Determine the [x, y] coordinate at the center of the cell enclosing the given text.  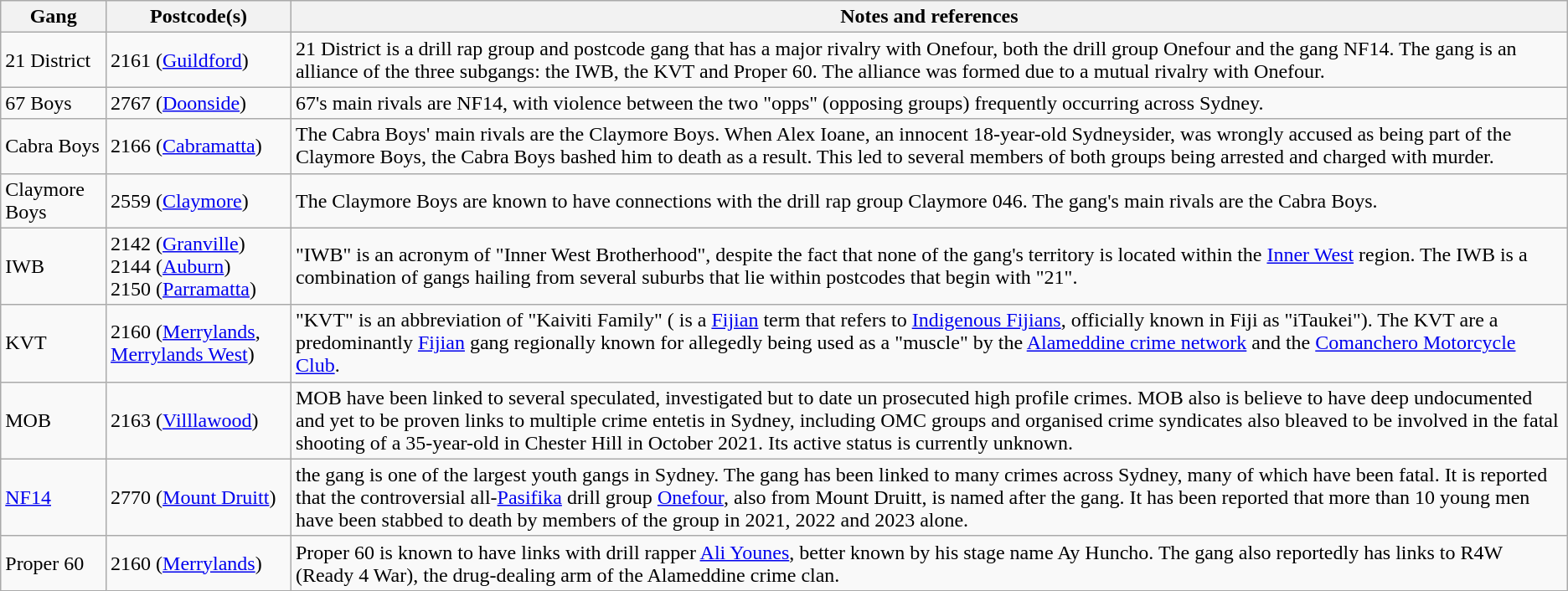
IWB [54, 266]
2767 (Doonside) [199, 103]
2160 (Merrylands, Merrylands West) [199, 343]
21 District [54, 60]
67's main rivals are NF14, with violence between the two "opps" (opposing groups) frequently occurring across Sydney. [929, 103]
MOB [54, 420]
Notes and references [929, 17]
2770 (Mount Druitt) [199, 497]
KVT [54, 343]
2163 (Villlawood) [199, 420]
67 Boys [54, 103]
Postcode(s) [199, 17]
2160 (Merrylands) [199, 563]
Proper 60 [54, 563]
Claymore Boys [54, 201]
2559 (Claymore) [199, 201]
2161 (Guildford) [199, 60]
The Claymore Boys are known to have connections with the drill rap group Claymore 046. The gang's main rivals are the Cabra Boys. [929, 201]
2142 (Granville)2144 (Auburn)2150 (Parramatta) [199, 266]
NF14 [54, 497]
Cabra Boys [54, 146]
2166 (Cabramatta) [199, 146]
Gang [54, 17]
